Detect which cell encompasses the target text, then output its (x, y) center coordinate. 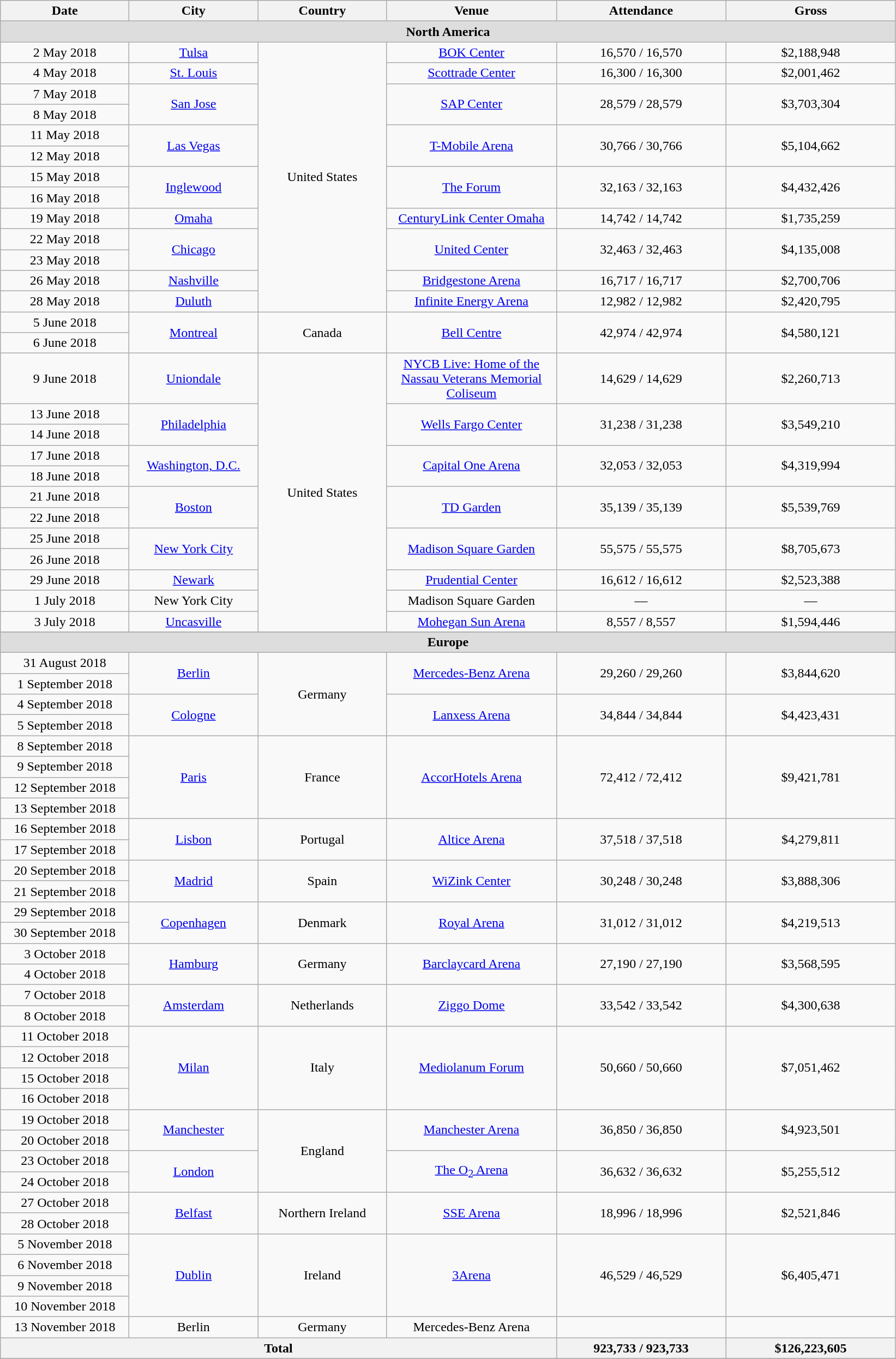
Nashville (194, 281)
Philadelphia (194, 424)
18,996 / 18,996 (641, 1213)
15 May 2018 (65, 177)
5 June 2018 (65, 322)
4 May 2018 (65, 73)
3 October 2018 (65, 954)
12 October 2018 (65, 1057)
$1,735,259 (810, 218)
San Jose (194, 104)
5 November 2018 (65, 1244)
Boston (194, 507)
23 May 2018 (65, 260)
$5,104,662 (810, 146)
Paris (194, 777)
Ireland (322, 1275)
21 September 2018 (65, 891)
$7,051,462 (810, 1068)
4 September 2018 (65, 705)
Lanxess Arena (471, 715)
Scottrade Center (471, 73)
28,579 / 28,579 (641, 104)
Capital One Arena (471, 466)
20 September 2018 (65, 870)
22 May 2018 (65, 239)
30,766 / 30,766 (641, 146)
32,163 / 32,163 (641, 187)
31,012 / 31,012 (641, 922)
Hamburg (194, 964)
8,557 / 8,557 (641, 621)
Newark (194, 580)
42,974 / 42,974 (641, 333)
Omaha (194, 218)
Manchester Arena (471, 1130)
Copenhagen (194, 922)
36,850 / 36,850 (641, 1130)
8 May 2018 (65, 115)
37,518 / 37,518 (641, 839)
$5,539,769 (810, 507)
$2,521,846 (810, 1213)
32,463 / 32,463 (641, 249)
$9,421,781 (810, 777)
55,575 / 55,575 (641, 549)
3 July 2018 (65, 621)
Country (322, 11)
$4,219,513 (810, 922)
Prudential Center (471, 580)
18 June 2018 (65, 476)
Mediolanum Forum (471, 1068)
Italy (322, 1068)
$6,405,471 (810, 1275)
United Center (471, 249)
Northern Ireland (322, 1213)
13 September 2018 (65, 808)
13 November 2018 (65, 1327)
2 May 2018 (65, 52)
$4,135,008 (810, 249)
21 June 2018 (65, 497)
$4,580,121 (810, 333)
16,717 / 16,717 (641, 281)
6 November 2018 (65, 1265)
Duluth (194, 302)
$2,001,462 (810, 73)
$4,923,501 (810, 1130)
Uncasville (194, 621)
$2,420,795 (810, 302)
12 May 2018 (65, 156)
Cologne (194, 715)
SAP Center (471, 104)
22 June 2018 (65, 518)
11 May 2018 (65, 135)
15 October 2018 (65, 1078)
$2,523,388 (810, 580)
Madrid (194, 881)
BOK Center (471, 52)
Bridgestone Arena (471, 281)
Amsterdam (194, 1006)
Gross (810, 11)
Lisbon (194, 839)
Wells Fargo Center (471, 424)
4 October 2018 (65, 975)
Europe (448, 642)
TD Garden (471, 507)
34,844 / 34,844 (641, 715)
WiZink Center (471, 881)
$3,568,595 (810, 964)
7 October 2018 (65, 995)
36,632 / 36,632 (641, 1171)
$3,549,210 (810, 424)
Uniondale (194, 378)
16,300 / 16,300 (641, 73)
Manchester (194, 1130)
24 October 2018 (65, 1182)
SSE Arena (471, 1213)
$3,844,620 (810, 674)
35,139 / 35,139 (641, 507)
England (322, 1151)
29,260 / 29,260 (641, 674)
Chicago (194, 249)
$5,255,512 (810, 1171)
Las Vegas (194, 146)
19 May 2018 (65, 218)
32,053 / 32,053 (641, 466)
5 September 2018 (65, 725)
16 September 2018 (65, 829)
16,570 / 16,570 (641, 52)
Spain (322, 881)
17 June 2018 (65, 455)
Netherlands (322, 1006)
31 August 2018 (65, 663)
14,742 / 14,742 (641, 218)
25 June 2018 (65, 538)
923,733 / 923,733 (641, 1348)
16,612 / 16,612 (641, 580)
29 June 2018 (65, 580)
The O2 Arena (471, 1171)
$1,594,446 (810, 621)
Mohegan Sun Arena (471, 621)
Royal Arena (471, 922)
Canada (322, 333)
9 September 2018 (65, 767)
$4,279,811 (810, 839)
27,190 / 27,190 (641, 964)
Dublin (194, 1275)
$2,700,706 (810, 281)
31,238 / 31,238 (641, 424)
19 October 2018 (65, 1120)
T-Mobile Arena (471, 146)
17 September 2018 (65, 850)
16 May 2018 (65, 197)
10 November 2018 (65, 1307)
27 October 2018 (65, 1202)
30,248 / 30,248 (641, 881)
26 June 2018 (65, 559)
$8,705,673 (810, 549)
Belfast (194, 1213)
6 June 2018 (65, 343)
Barclaycard Arena (471, 964)
12,982 / 12,982 (641, 302)
$4,319,994 (810, 466)
$4,432,426 (810, 187)
Ziggo Dome (471, 1006)
14 June 2018 (65, 435)
12 September 2018 (65, 787)
50,660 / 50,660 (641, 1068)
France (322, 777)
CenturyLink Center Omaha (471, 218)
16 October 2018 (65, 1099)
14,629 / 14,629 (641, 378)
Denmark (322, 922)
Inglewood (194, 187)
Attendance (641, 11)
7 May 2018 (65, 94)
9 November 2018 (65, 1285)
Portugal (322, 839)
Altice Arena (471, 839)
28 May 2018 (65, 302)
Infinite Energy Arena (471, 302)
$2,260,713 (810, 378)
Bell Centre (471, 333)
3Arena (471, 1275)
8 September 2018 (65, 746)
11 October 2018 (65, 1037)
1 July 2018 (65, 600)
Total (278, 1348)
North America (448, 32)
$4,300,638 (810, 1006)
29 September 2018 (65, 912)
$3,703,304 (810, 104)
13 June 2018 (65, 414)
Milan (194, 1068)
Montreal (194, 333)
$3,888,306 (810, 881)
$2,188,948 (810, 52)
Venue (471, 11)
33,542 / 33,542 (641, 1006)
30 September 2018 (65, 933)
20 October 2018 (65, 1140)
St. Louis (194, 73)
Tulsa (194, 52)
9 June 2018 (65, 378)
Date (65, 11)
NYCB Live: Home of the Nassau Veterans Memorial Coliseum (471, 378)
26 May 2018 (65, 281)
23 October 2018 (65, 1161)
46,529 / 46,529 (641, 1275)
72,412 / 72,412 (641, 777)
London (194, 1171)
Washington, D.C. (194, 466)
The Forum (471, 187)
City (194, 11)
8 October 2018 (65, 1016)
1 September 2018 (65, 684)
$4,423,431 (810, 715)
28 October 2018 (65, 1223)
AccorHotels Arena (471, 777)
$126,223,605 (810, 1348)
